Identify which cell holds the provided text, then report its [X, Y] central coordinate. 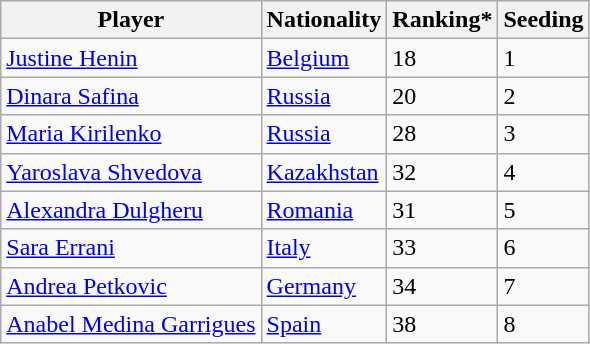
34 [442, 286]
20 [442, 96]
Seeding [544, 20]
Nationality [324, 20]
5 [544, 210]
31 [442, 210]
33 [442, 248]
3 [544, 134]
4 [544, 172]
Romania [324, 210]
Germany [324, 286]
28 [442, 134]
Justine Henin [131, 58]
Spain [324, 324]
Dinara Safina [131, 96]
Sara Errani [131, 248]
Yaroslava Shvedova [131, 172]
8 [544, 324]
Belgium [324, 58]
Kazakhstan [324, 172]
Alexandra Dulgheru [131, 210]
Player [131, 20]
2 [544, 96]
Italy [324, 248]
Ranking* [442, 20]
38 [442, 324]
Maria Kirilenko [131, 134]
Anabel Medina Garrigues [131, 324]
1 [544, 58]
18 [442, 58]
Andrea Petkovic [131, 286]
32 [442, 172]
7 [544, 286]
6 [544, 248]
